Provide the [x, y] coordinate of the cell's center where the given text is located.  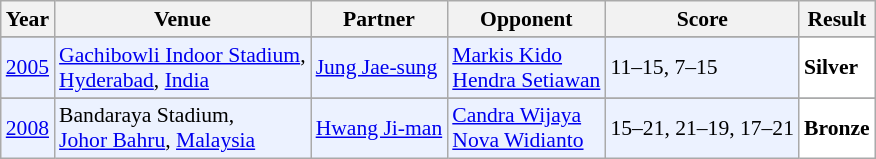
Bandaraya Stadium,Johor Bahru, Malaysia [182, 128]
2008 [28, 128]
Venue [182, 19]
Candra Wijaya Nova Widianto [526, 128]
Gachibowli Indoor Stadium,Hyderabad, India [182, 68]
Year [28, 19]
Opponent [526, 19]
Jung Jae-sung [380, 68]
Hwang Ji-man [380, 128]
Result [837, 19]
Score [702, 19]
2005 [28, 68]
Bronze [837, 128]
Partner [380, 19]
Markis Kido Hendra Setiawan [526, 68]
11–15, 7–15 [702, 68]
15–21, 21–19, 17–21 [702, 128]
Silver [837, 68]
